Locate the cell with the specified text and output its (x, y) center coordinate. 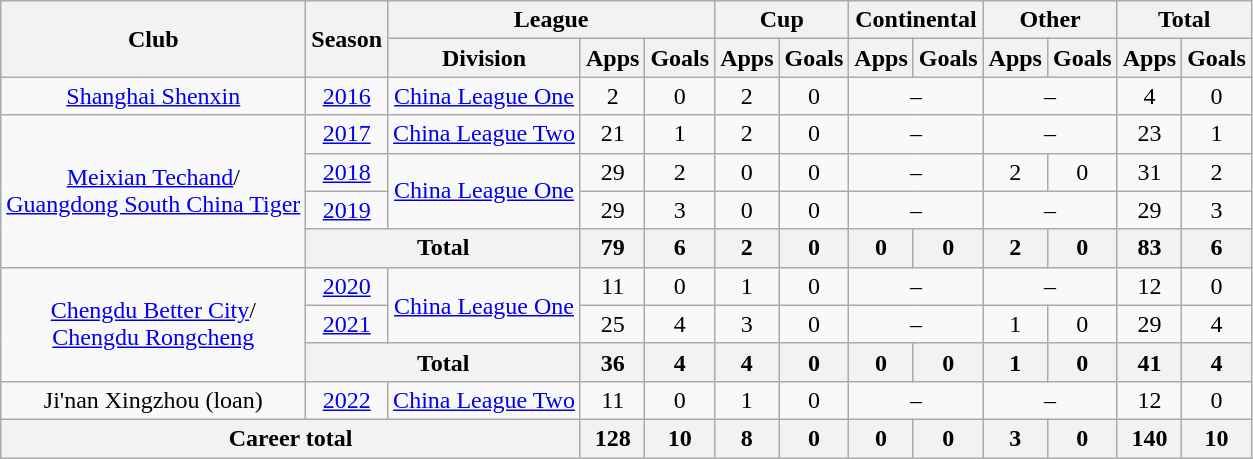
23 (1149, 134)
2019 (347, 210)
Club (154, 39)
83 (1149, 248)
League (552, 20)
Chengdu Better City/Chengdu Rongcheng (154, 324)
140 (1149, 438)
Career total (291, 438)
Season (347, 39)
Shanghai Shenxin (154, 96)
25 (612, 324)
2021 (347, 324)
Continental (916, 20)
2018 (347, 172)
8 (747, 438)
2022 (347, 400)
41 (1149, 362)
79 (612, 248)
Ji'nan Xingzhou (loan) (154, 400)
21 (612, 134)
2017 (347, 134)
Division (484, 58)
Other (1050, 20)
36 (612, 362)
2020 (347, 286)
Cup (782, 20)
128 (612, 438)
31 (1149, 172)
Meixian Techand/Guangdong South China Tiger (154, 191)
2016 (347, 96)
